Capture the cell that displays the provided text and extract its [X, Y] central coordinate. 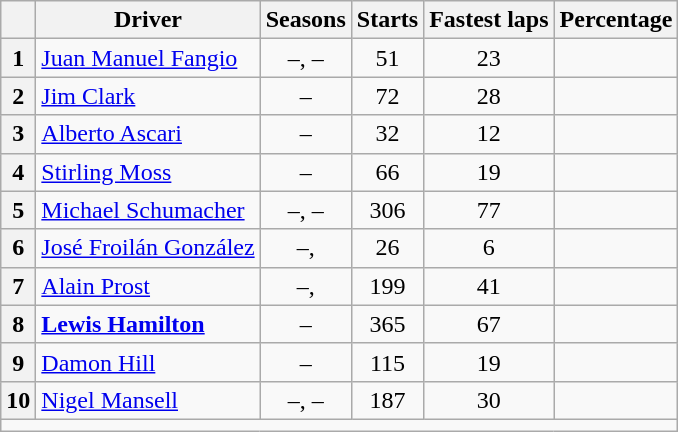
Starts [387, 20]
51 [387, 58]
Stirling Moss [148, 172]
365 [387, 324]
199 [387, 286]
Michael Schumacher [148, 210]
2 [18, 96]
Alain Prost [148, 286]
306 [387, 210]
187 [387, 400]
Nigel Mansell [148, 400]
32 [387, 134]
115 [387, 362]
Damon Hill [148, 362]
3 [18, 134]
Juan Manuel Fangio [148, 58]
28 [489, 96]
Fastest laps [489, 20]
4 [18, 172]
26 [387, 248]
66 [387, 172]
9 [18, 362]
8 [18, 324]
José Froilán González [148, 248]
10 [18, 400]
Lewis Hamilton [148, 324]
72 [387, 96]
7 [18, 286]
1 [18, 58]
41 [489, 286]
77 [489, 210]
Seasons [306, 20]
Driver [148, 20]
Jim Clark [148, 96]
12 [489, 134]
30 [489, 400]
23 [489, 58]
Percentage [616, 20]
67 [489, 324]
5 [18, 210]
Alberto Ascari [148, 134]
